Return (x, y) of the center of cell containing provided text 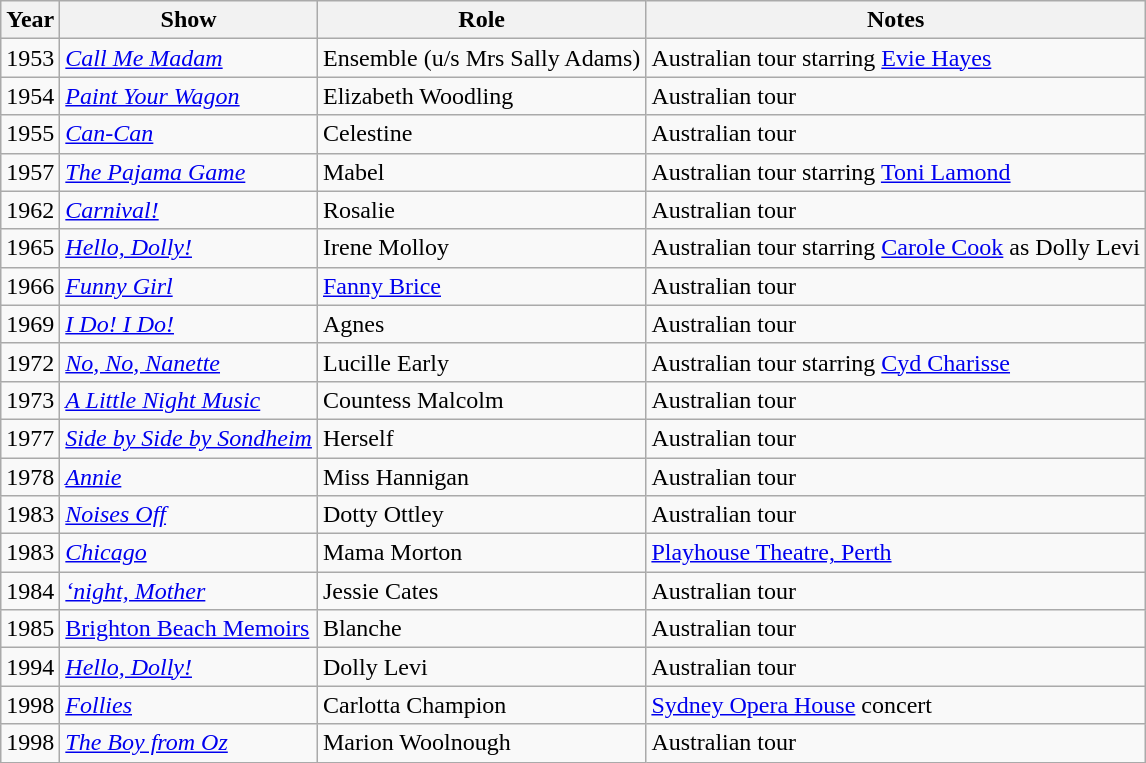
1984 (30, 591)
No, No, Nanette (189, 362)
1978 (30, 477)
1955 (30, 134)
Jessie Cates (481, 591)
I Do! I Do! (189, 324)
1972 (30, 362)
Irene Molloy (481, 248)
Australian tour starring Cyd Charisse (896, 362)
1957 (30, 172)
Australian tour starring Carole Cook as Dolly Levi (896, 248)
Celestine (481, 134)
Year (30, 20)
Chicago (189, 553)
Mama Morton (481, 553)
Australian tour starring Toni Lamond (896, 172)
Paint Your Wagon (189, 96)
Carlotta Champion (481, 705)
Side by Side by Sondheim (189, 438)
Rosalie (481, 210)
Funny Girl (189, 286)
1962 (30, 210)
Blanche (481, 629)
Fanny Brice (481, 286)
Show (189, 20)
1965 (30, 248)
1973 (30, 400)
Role (481, 20)
1994 (30, 667)
Can-Can (189, 134)
Australian tour starring Evie Hayes (896, 58)
Brighton Beach Memoirs (189, 629)
Marion Woolnough (481, 743)
Sydney Opera House concert (896, 705)
1966 (30, 286)
The Pajama Game (189, 172)
Call Me Madam (189, 58)
A Little Night Music (189, 400)
Carnival! (189, 210)
Follies (189, 705)
1977 (30, 438)
Dotty Ottley (481, 515)
1985 (30, 629)
Agnes (481, 324)
1969 (30, 324)
1954 (30, 96)
Ensemble (u/s Mrs Sally Adams) (481, 58)
Mabel (481, 172)
Dolly Levi (481, 667)
Countess Malcolm (481, 400)
Annie (189, 477)
Elizabeth Woodling (481, 96)
Miss Hannigan (481, 477)
Herself (481, 438)
‘night, Mother (189, 591)
1953 (30, 58)
Noises Off (189, 515)
The Boy from Oz (189, 743)
Notes (896, 20)
Playhouse Theatre, Perth (896, 553)
Lucille Early (481, 362)
